Return (X, Y) of the center of cell containing provided text 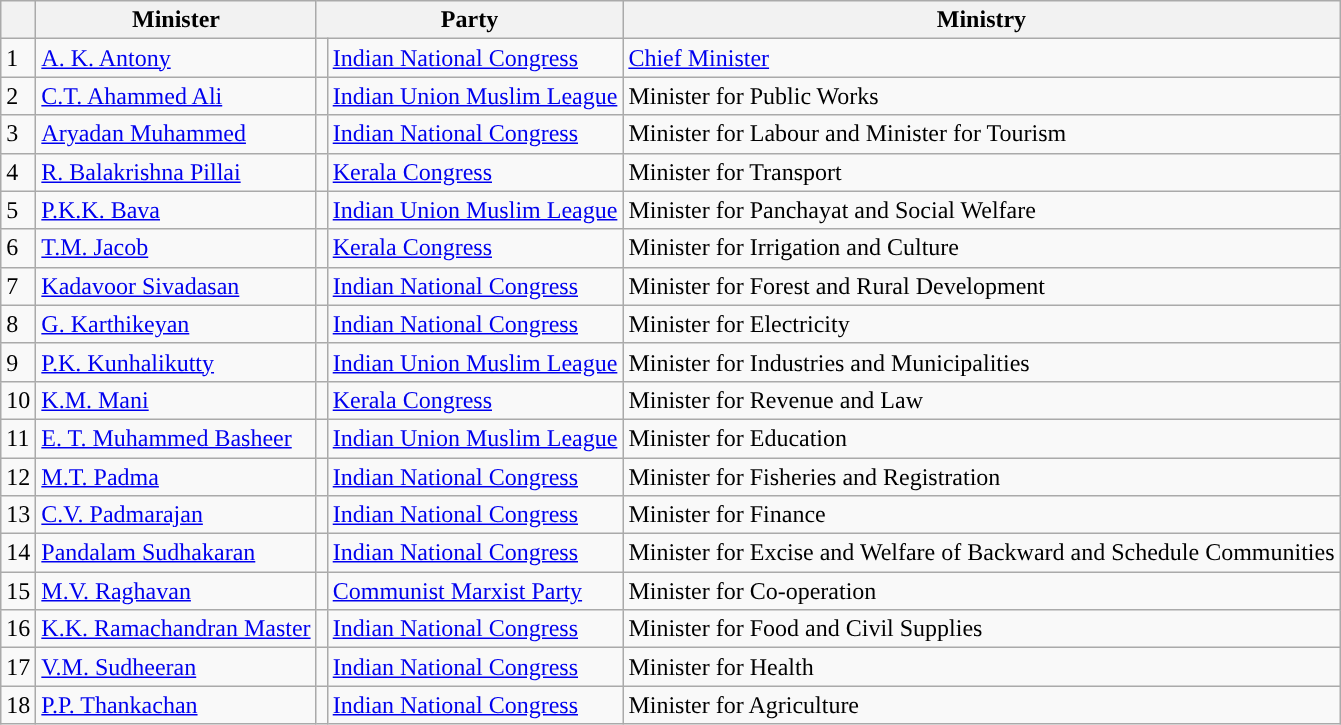
1 (18, 58)
8 (18, 324)
15 (18, 591)
Ministry (982, 20)
10 (18, 400)
Communist Marxist Party (475, 591)
Minister for Food and Civil Supplies (982, 629)
Minister for Transport (982, 172)
T.M. Jacob (176, 248)
G. Karthikeyan (176, 324)
K.M. Mani (176, 400)
6 (18, 248)
Minister for Electricity (982, 324)
Minister for Forest and Rural Development (982, 286)
12 (18, 477)
9 (18, 362)
Minister for Co-operation (982, 591)
Minister for Panchayat and Social Welfare (982, 210)
P.K.K. Bava (176, 210)
V.M. Sudheeran (176, 667)
16 (18, 629)
Minister for Public Works (982, 96)
Minister for Fisheries and Registration (982, 477)
Minister for Revenue and Law (982, 400)
Minister for Labour and Minister for Tourism (982, 134)
P.K. Kunhalikutty (176, 362)
Minister for Irrigation and Culture (982, 248)
Minister for Agriculture (982, 705)
C.V. Padmarajan (176, 515)
R. Balakrishna Pillai (176, 172)
18 (18, 705)
A. K. Antony (176, 58)
14 (18, 553)
Minister for Health (982, 667)
5 (18, 210)
Party (470, 20)
Minister for Education (982, 438)
3 (18, 134)
M.V. Raghavan (176, 591)
Chief Minister (982, 58)
Aryadan Muhammed (176, 134)
K.K. Ramachandran Master (176, 629)
Minister for Finance (982, 515)
C.T. Ahammed Ali (176, 96)
Minister for Industries and Municipalities (982, 362)
Kadavoor Sivadasan (176, 286)
E. T. Muhammed Basheer (176, 438)
7 (18, 286)
Minister (176, 20)
13 (18, 515)
Minister for Excise and Welfare of Backward and Schedule Communities (982, 553)
P.P. Thankachan (176, 705)
11 (18, 438)
2 (18, 96)
Pandalam Sudhakaran (176, 553)
4 (18, 172)
M.T. Padma (176, 477)
17 (18, 667)
